Extract the [X, Y] coordinate from the center of the cell holding the provided text.  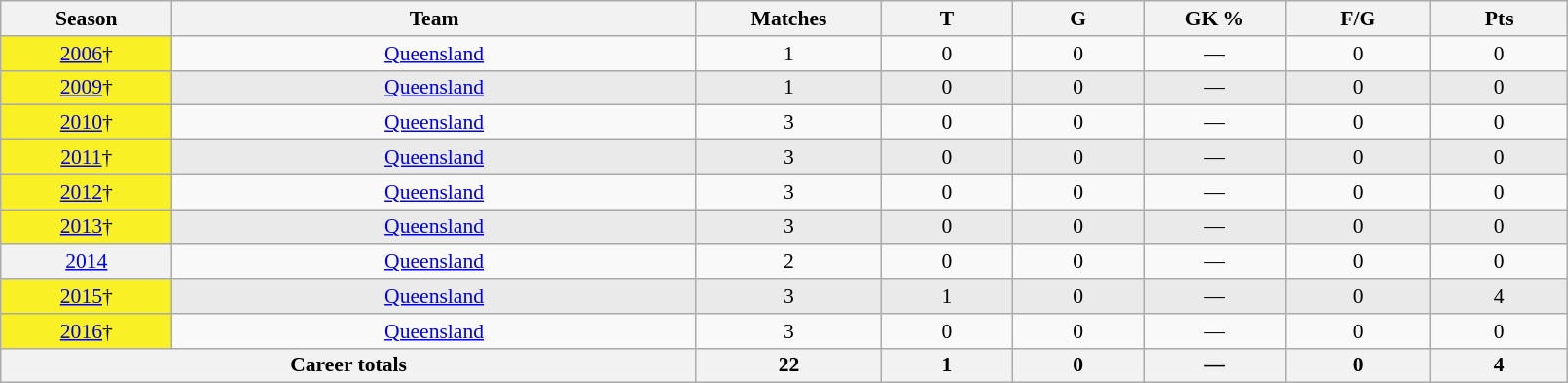
G [1078, 19]
2014 [87, 262]
2011† [87, 158]
2015† [87, 296]
22 [788, 365]
2016† [87, 331]
2010† [87, 123]
F/G [1358, 19]
Matches [788, 19]
2012† [87, 192]
Team [434, 19]
2013† [87, 227]
Season [87, 19]
2006† [87, 54]
GK % [1215, 19]
T [948, 19]
Pts [1499, 19]
Career totals [348, 365]
2009† [87, 88]
2 [788, 262]
